Identify which cell holds the provided text, then report its [x, y] central coordinate. 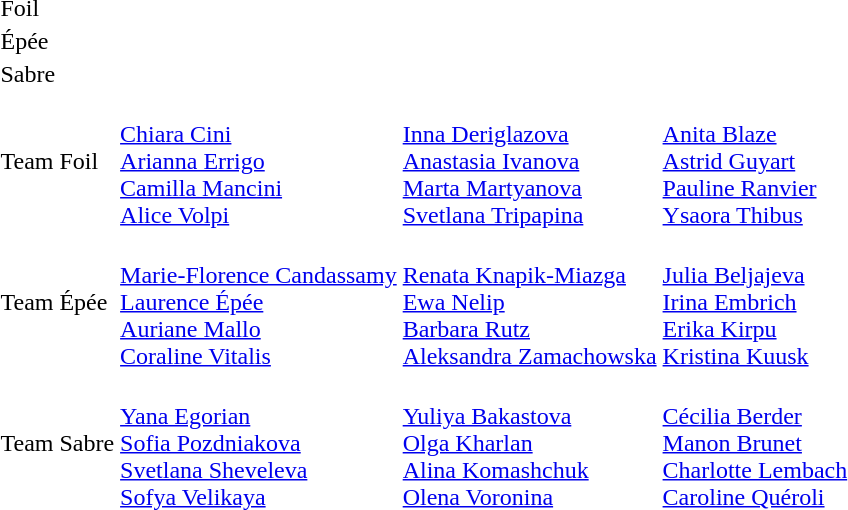
Renata Knapik-MiazgaEwa NelipBarbara RutzAleksandra Zamachowska [530, 302]
Marie-Florence CandassamyLaurence ÉpéeAuriane MalloCoraline Vitalis [259, 302]
Chiara CiniArianna ErrigoCamilla ManciniAlice Volpi [259, 161]
Inna DeriglazovaAnastasia IvanovaMarta MartyanovaSvetlana Tripapina [530, 161]
